Output the (x, y) coordinate of the center of the cell containing the given text.  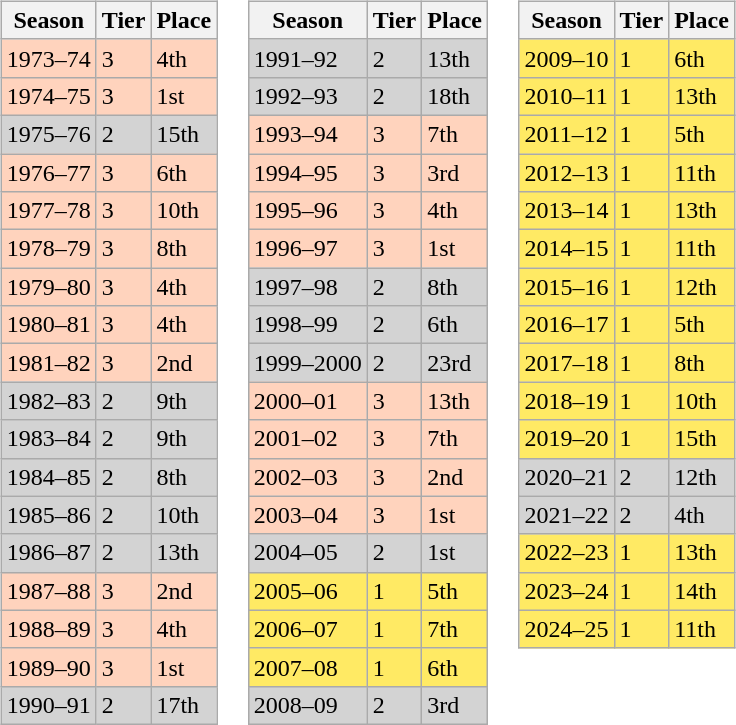
2013–14 (566, 211)
1982–83 (48, 401)
2004–05 (308, 553)
2021–22 (566, 515)
1999–2000 (308, 363)
2024–25 (566, 629)
1993–94 (308, 134)
1987–88 (48, 591)
14th (702, 591)
1995–96 (308, 211)
17th (184, 705)
1986–87 (48, 553)
2001–02 (308, 439)
1977–78 (48, 211)
1979–80 (48, 287)
2005–06 (308, 591)
2011–12 (566, 134)
1976–77 (48, 173)
2006–07 (308, 629)
2002–03 (308, 477)
2012–13 (566, 173)
1998–99 (308, 325)
1988–89 (48, 629)
1978–79 (48, 249)
1989–90 (48, 667)
2015–16 (566, 287)
1985–86 (48, 515)
2014–15 (566, 249)
1974–75 (48, 96)
2000–01 (308, 401)
2017–18 (566, 363)
1981–82 (48, 363)
1992–93 (308, 96)
2007–08 (308, 667)
2022–23 (566, 553)
1984–85 (48, 477)
1996–97 (308, 249)
2018–19 (566, 401)
1973–74 (48, 58)
1990–91 (48, 705)
2003–04 (308, 515)
1980–81 (48, 325)
1975–76 (48, 134)
1994–95 (308, 173)
2010–11 (566, 96)
1983–84 (48, 439)
2008–09 (308, 705)
18th (455, 96)
1997–98 (308, 287)
2016–17 (566, 325)
2023–24 (566, 591)
2020–21 (566, 477)
2019–20 (566, 439)
2009–10 (566, 58)
23rd (455, 363)
1991–92 (308, 58)
